Pinpoint the cell where the given text exists, returning its (x, y) midpoint coordinate. 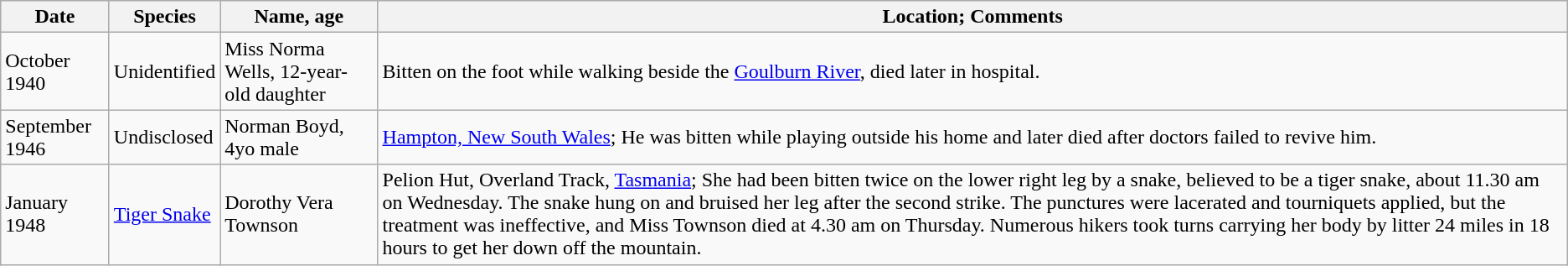
Species (164, 17)
Hampton, New South Wales; He was bitten while playing outside his home and later died after doctors failed to revive him. (972, 138)
January 1948 (55, 215)
Name, age (299, 17)
Miss Norma Wells, 12-year-old daughter (299, 71)
October 1940 (55, 71)
Location; Comments (972, 17)
Date (55, 17)
Norman Boyd, 4yo male (299, 138)
Tiger Snake (164, 215)
Unidentified (164, 71)
Undisclosed (164, 138)
September 1946 (55, 138)
Bitten on the foot while walking beside the Goulburn River, died later in hospital. (972, 71)
Dorothy Vera Townson (299, 215)
